Return the [x, y] coordinate for the center point of the cell that contains the specified text.  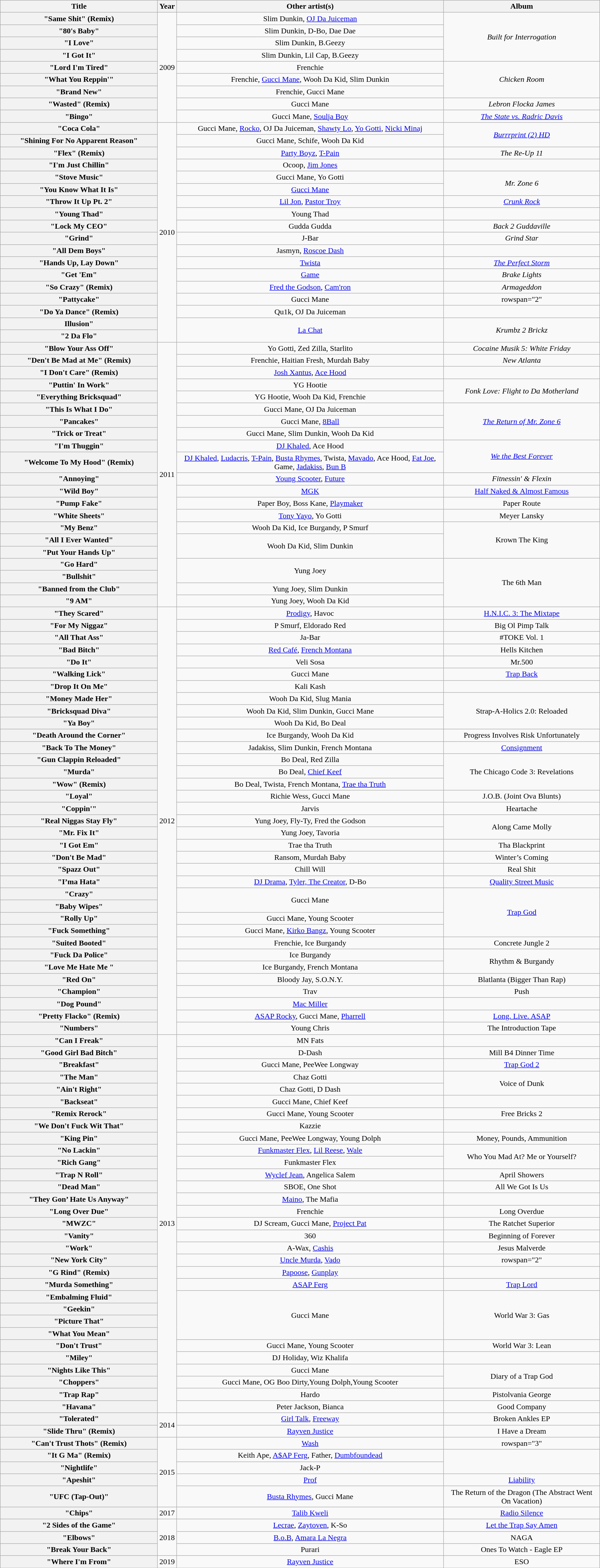
"Pancakes" [79, 421]
Built for Interrogation [522, 37]
Prof [310, 1480]
Ice Burgandy, French Montana [310, 967]
Paper Boy, Boss Kane, Playmaker [310, 503]
"What You Reppin'" [79, 80]
Ransom, Murdah Baby [310, 857]
Bo Deal, Twista, French Montana, Trae tha Truth [310, 784]
"Work" [79, 1248]
"No Lackin" [79, 1150]
The Chicago Code 3: Revelations [522, 772]
"Champion" [79, 992]
Gucci Mane, Schife, Wooh Da Kid [310, 140]
"Pretty Flacko" (Remix) [79, 1016]
"Rich Gang" [79, 1163]
World War 3: Gas [522, 1315]
J.O.B. (Joint Ova Blunts) [522, 796]
"All That Ass" [79, 638]
H.N.I.C. 3: The Mixtape [522, 613]
Ice Burgandy, Wooh Da Kid [310, 735]
"Shining For No Apparent Reason" [79, 140]
"Geekin" [79, 1309]
YG Hootie [310, 385]
Cocaine Musik 5: White Friday [522, 348]
Along Came Molly [522, 827]
"Young Thad" [79, 214]
"Havana" [79, 1407]
"Loyal" [79, 796]
The Return of Mr. Zone 6 [522, 421]
"Crazy" [79, 894]
Winter’s Coming [522, 857]
Jasmyn, Roscoe Dash [310, 250]
Mr. Zone 6 [522, 183]
"This Is What I Do" [79, 409]
Twista [310, 263]
ASAP Ferg [310, 1284]
2011 [167, 474]
Long Overdue [522, 1211]
Blatlanta (Bigger Than Rap) [522, 979]
"Lord I'm Tired" [79, 67]
"Suited Booted" [79, 943]
2014 [167, 1425]
"Spazz Out" [79, 869]
Heartache [522, 809]
We the Best Forever [522, 456]
Strap-A-Holics 2.0: Reloaded [522, 711]
"Nightlife" [79, 1468]
Keith Ape, A$AP Ferg, Father, Dumbfoundead [310, 1455]
Peter Jackson, Bianca [310, 1407]
Frenchie, Gucci Mane [310, 92]
Gucci Mane, OG Boo Dirty,Young Dolph,Young Scooter [310, 1382]
Consignment [522, 748]
"Throw It Up Pt. 2" [79, 202]
Burrrprint (2) HD [522, 134]
Broken Ankles EP [522, 1419]
"Death Around the Corner" [79, 735]
Purari [310, 1550]
"Trap N Roll" [79, 1175]
Yung Joey, Tavoria [310, 833]
Fred the Godson, Cam'ron [310, 287]
Bo Deal, Red Zilla [310, 760]
"Murda Something" [79, 1284]
DJ Khaled, Ace Hood [310, 446]
Lecrae, Zaytoven, K-So [310, 1525]
2019 [167, 1562]
"Puttin' In Work" [79, 385]
Mill B4 Dinner Time [522, 1053]
Slim Dunkin, D-Bo, Dae Dae [310, 31]
Trae tha Truth [310, 845]
Fonk Love: Flight to Da Motherland [522, 391]
Paper Route [522, 503]
2009 [167, 67]
P Smurf, Eldorado Red [310, 625]
NAGA [522, 1537]
Gucci Mane, Slim Dunkin, Wooh Da Kid [310, 434]
Frenchie, Gucci Mane, Wooh Da Kid, Slim Dunkin [310, 80]
Back 2 Guddaville [522, 226]
World War 3: Lean [522, 1346]
Frenchie, Haitian Fresh, Murdah Baby [310, 360]
Diary of a Trap God [522, 1376]
"Den't Be Mad at Me" (Remix) [79, 360]
ESO [522, 1562]
"New York City" [79, 1260]
A-Wax, Cashis [310, 1248]
"Chips" [79, 1513]
Yung Joey [310, 571]
Real Shit [522, 869]
Wooh Da Kid, Ice Burgandy, P Smurf [310, 528]
Half Naked & Almost Famous [522, 491]
"Everything Bricksquad" [79, 397]
Mac Miller [310, 1004]
"Apeshit" [79, 1480]
Who You Mad At? Me or Yourself? [522, 1157]
Slim Dunkin, B.Geezy [310, 43]
"Rolly Up" [79, 918]
"Where I'm From" [79, 1562]
"Wild Boy" [79, 491]
Funkmaster Flex [310, 1163]
SBOE, One Shot [310, 1187]
"Stove Music" [79, 177]
"So Crazy" (Remix) [79, 287]
Josh Xantus, Ace Hood [310, 373]
Bo Deal, Chief Keef [310, 772]
"Put Your Hands Up" [79, 552]
"All Dem Boys" [79, 250]
Gucci Mane, Rocko, OJ Da Juiceman, Shawty Lo, Yo Gotti, Nicki Minaj [310, 128]
I Have a Dream [522, 1431]
Papoose, Gunplay [310, 1272]
Lebron Flocka James [522, 104]
J-Bar [310, 238]
"Same Shit" (Remix) [79, 19]
"They Gon’ Hate Us Anyway" [79, 1199]
Talib Kweli [310, 1513]
"I Love" [79, 43]
"Can I Freak" [79, 1040]
Yung Joey, Slim Dunkin [310, 589]
Good Company [522, 1407]
The 6th Man [522, 583]
Busta Rhymes, Gucci Mane [310, 1496]
"Go Hard" [79, 564]
Funkmaster Flex, Lil Reese, Wale [310, 1150]
Quality Street Music [522, 882]
Crunk Rock [522, 202]
"Long Over Due" [79, 1211]
"For My Niggaz" [79, 625]
Brake Lights [522, 275]
Trav [310, 992]
"Choppers" [79, 1382]
"MWZC" [79, 1224]
Krumbz 2 Brickz [522, 330]
2018 [167, 1537]
Qu1k, OJ Da Juiceman [310, 311]
Ones To Watch - Eagle EP [522, 1550]
Young Scooter, Future [310, 479]
2017 [167, 1513]
Young Chris [310, 1028]
"I Got It" [79, 55]
"Coppin'" [79, 809]
Wooh Da Kid, Slug Mania [310, 699]
"Back To The Money" [79, 748]
Kazzie [310, 1126]
2015 [167, 1472]
"Drop It On Me" [79, 686]
"Fuck Da Police" [79, 955]
Liability [522, 1480]
"Ain't Right" [79, 1089]
Year [167, 6]
Gucci Mane, PeeWee Longway, Young Dolph [310, 1138]
The State vs. Radric Davis [522, 116]
DJ Khaled, Ludacris, T-Pain, Busta Rhymes, Twista, Mavado, Ace Hood, Fat Joe, Game, Jadakiss, Bun B [310, 462]
Push [522, 992]
Rhythm & Burgandy [522, 961]
Other artist(s) [310, 6]
"Coca Cola" [79, 128]
"All I Ever Wanted" [79, 540]
Tha Blackprint [522, 845]
DJ Scream, Gucci Mane, Project Pat [310, 1224]
Gucci Mane, OJ Da Juiceman [310, 409]
Chill Will [310, 869]
Long. Live. ASAP [522, 1016]
New Atlanta [522, 360]
"Bricksquad Diva" [79, 711]
Veli Sosa [310, 662]
"Welcome To My Hood" (Remix) [79, 462]
Big Ol Pimp Talk [522, 625]
Album [522, 6]
April Showers [522, 1175]
"Walking Lick" [79, 674]
"Elbows" [79, 1537]
Trap God 2 [522, 1065]
Young Thad [310, 214]
Wash [310, 1443]
Money, Pounds, Ammunition [522, 1138]
Pistolvania George [522, 1394]
"Annoying" [79, 479]
Mr.500 [522, 662]
"Trick or Treat" [79, 434]
"Bingo" [79, 116]
Gucci Mane, Soulja Boy [310, 116]
Girl Talk, Freeway [310, 1419]
Beginning of Forever [522, 1236]
"Break Your Back" [79, 1550]
Fitnessin' & Flexin [522, 479]
"Pump Fake" [79, 503]
MN Fats [310, 1040]
Richie Wess, Gucci Mane [310, 796]
Game [310, 275]
"Hands Up, Lay Down" [79, 263]
The Ratchet Superior [522, 1224]
"We Don't Fuck Wit That" [79, 1126]
Radio Silence [522, 1513]
Wyclef Jean, Angelica Salem [310, 1175]
"Miley" [79, 1358]
"I Don't Care" (Remix) [79, 373]
Lil Jon, Pastor Troy [310, 202]
"Bad Bitch" [79, 650]
2012 [167, 821]
Gucci Mane, Kirko Bangz, Young Scooter [310, 930]
Chaz Gotti [310, 1077]
"Embalming Fluid" [79, 1297]
DJ Drama, Tyler, The Creator, D-Bo [310, 882]
360 [310, 1236]
"The Man" [79, 1077]
Wooh Da Kid, Slim Dunkin [310, 546]
"Don't Trust" [79, 1346]
The Perfect Storm [522, 263]
DJ Holiday, Wiz Khalifa [310, 1358]
Ice Burgandy [310, 955]
"Dog Pound" [79, 1004]
"Murda" [79, 772]
Jarvis [310, 809]
"Numbers" [79, 1028]
"Brand New" [79, 92]
Jadakiss, Slim Dunkin, French Montana [310, 748]
"G Rind" (Remix) [79, 1272]
2010 [167, 232]
ASAP Rocky, Gucci Mane, Pharrell [310, 1016]
Uncle Murda, Vado [310, 1260]
YG Hootie, Wooh Da Kid, Frenchie [310, 397]
"Dead Man" [79, 1187]
"Grind" [79, 238]
Yo Gotti, Zed Zilla, Starlito [310, 348]
"Red On" [79, 979]
"Real Niggas Stay Fly" [79, 821]
Krown The King [522, 540]
"Fuck Something" [79, 930]
"Nights Like This" [79, 1370]
Illusion" [79, 324]
rowspan="3" [522, 1443]
"Gun Clappin Reloaded" [79, 760]
"Baby Wipes" [79, 906]
"Do Ya Dance" (Remix) [79, 311]
Concrete Jungle 2 [522, 943]
Wooh Da Kid, Bo Deal [310, 723]
"Bullshit" [79, 577]
All We Got Is Us [522, 1187]
Trap Back [522, 674]
"I’ma Hata" [79, 882]
Slim Dunkin, Lil Cap, B.Geezy [310, 55]
"Pattycake" [79, 299]
"Lock My CEO" [79, 226]
2013 [167, 1224]
"Backseat" [79, 1101]
"I'm Just Chillin" [79, 165]
Gucci Mane, Yo Gotti [310, 177]
"Good Girl Bad Bitch" [79, 1053]
"I'm Thuggin" [79, 446]
"Money Made Her" [79, 699]
"My Benz" [79, 528]
Meyer Lansky [522, 515]
Progress Involves Risk Unfortunately [522, 735]
Red Café, French Montana [310, 650]
Armageddon [522, 287]
Title [79, 6]
"Trap Rap" [79, 1394]
B.o.B, Amara La Negra [310, 1537]
D-Dash [310, 1053]
"Wow" (Remix) [79, 784]
"Mr. Fix It" [79, 833]
"Breakfast" [79, 1065]
Ja-Bar [310, 638]
The Re-Up 11 [522, 153]
Hells Kitchen [522, 650]
"2 Sides of the Game" [79, 1525]
"You Know What It Is" [79, 190]
The Return of the Dragon (The Abstract Went On Vacation) [522, 1496]
Chicken Room [522, 80]
The Introduction Tape [522, 1028]
Party Boyz, T-Pain [310, 153]
"Love Me Hate Me " [79, 967]
Frenchie, Ice Burgandy [310, 943]
"Tolerated" [79, 1419]
"Flex" (Remix) [79, 153]
Hardo [310, 1394]
#TOKE Vol. 1 [522, 638]
Prodigy, Havoc [310, 613]
"Banned from the Club" [79, 589]
Yung Joey, Fly-Ty, Fred the Godson [310, 821]
"9 AM" [79, 601]
"Don't Be Mad" [79, 857]
Slim Dunkin, OJ Da Juiceman [310, 19]
Jack-P [310, 1468]
"Do It" [79, 662]
Gucci Mane, Chief Keef [310, 1101]
Gucci Mane, 8Ball [310, 421]
Grind Star [522, 238]
"White Sheets" [79, 515]
La Chat [310, 330]
"Can't Trust Thots" (Remix) [79, 1443]
"What You Mean" [79, 1333]
Trap Lord [522, 1284]
Maino, The Mafia [310, 1199]
Yung Joey, Wooh Da Kid [310, 601]
"King Pin" [79, 1138]
Jesus Malverde [522, 1248]
Trap God [522, 912]
Bloody Jay, S.O.N.Y. [310, 979]
"2 Da Flo" [79, 336]
"Remix Rerock" [79, 1114]
"Wasted" (Remix) [79, 104]
Let the Trap Say Amen [522, 1525]
Gudda Gudda [310, 226]
Kali Kash [310, 686]
Chaz Gotti, D Dash [310, 1089]
"Get 'Em" [79, 275]
"I Got Em" [79, 845]
Ocoop, Jim Jones [310, 165]
"Slide Thru" (Remix) [79, 1431]
"80's Baby" [79, 31]
"UFC (Tap-Out)" [79, 1496]
"Vanity" [79, 1236]
Wooh Da Kid, Slim Dunkin, Gucci Mane [310, 711]
MGK [310, 491]
"It G Ma" (Remix) [79, 1455]
"Blow Your Ass Off" [79, 348]
Voice of Dunk [522, 1083]
Gucci Mane, PeeWee Longway [310, 1065]
"Picture That" [79, 1321]
"Ya Boy" [79, 723]
"They Scared" [79, 613]
Free Bricks 2 [522, 1114]
Tony Yayo, Yo Gotti [310, 515]
